Provide the (X, Y) coordinate of the cell's center where the given text is located.  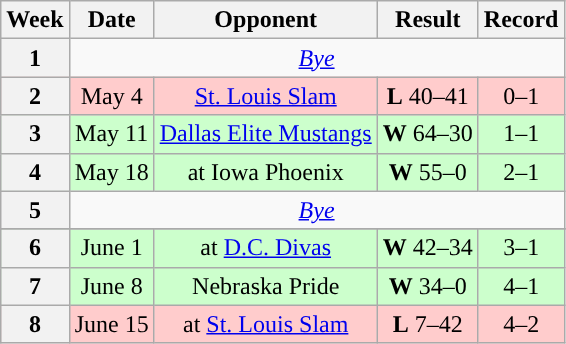
4–1 (521, 286)
St. Louis Slam (266, 96)
1–1 (521, 134)
Opponent (266, 20)
8 (35, 324)
3–1 (521, 248)
Record (521, 20)
Date (112, 20)
at St. Louis Slam (266, 324)
Dallas Elite Mustangs (266, 134)
Nebraska Pride (266, 286)
4–2 (521, 324)
7 (35, 286)
W 34–0 (428, 286)
2–1 (521, 172)
0–1 (521, 96)
L 40–41 (428, 96)
May 18 (112, 172)
W 64–30 (428, 134)
Week (35, 20)
Result (428, 20)
2 (35, 96)
L 7–42 (428, 324)
June 15 (112, 324)
3 (35, 134)
June 8 (112, 286)
May 11 (112, 134)
June 1 (112, 248)
6 (35, 248)
W 55–0 (428, 172)
4 (35, 172)
1 (35, 58)
at Iowa Phoenix (266, 172)
5 (35, 210)
May 4 (112, 96)
at D.C. Divas (266, 248)
W 42–34 (428, 248)
